For the text-containing cell, return its midpoint in [X, Y] coordinate format. 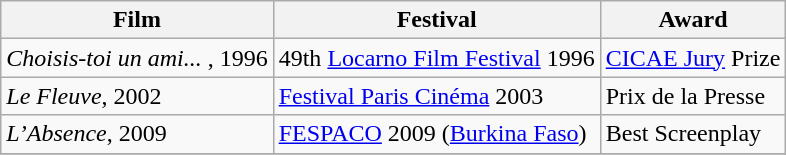
49th Locarno Film Festival 1996 [436, 58]
CICAE Jury Prize [693, 58]
Best Screenplay [693, 134]
Festival [436, 20]
FESPACO 2009 (Burkina Faso) [436, 134]
Prix de la Presse [693, 96]
Award [693, 20]
L’Absence, 2009 [137, 134]
Film [137, 20]
Le Fleuve, 2002 [137, 96]
Choisis-toi un ami... , 1996 [137, 58]
Festival Paris Cinéma 2003 [436, 96]
